For the text-containing cell, return its midpoint in (x, y) coordinate format. 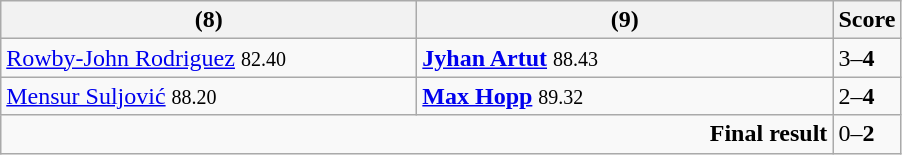
0–2 (867, 134)
Score (867, 20)
Final result (417, 134)
Jyhan Artut 88.43 (625, 58)
(9) (625, 20)
Rowby-John Rodriguez 82.40 (209, 58)
3–4 (867, 58)
Max Hopp 89.32 (625, 96)
2–4 (867, 96)
Mensur Suljović 88.20 (209, 96)
(8) (209, 20)
